Return the [X, Y] coordinate for the center point of the cell that contains the specified text.  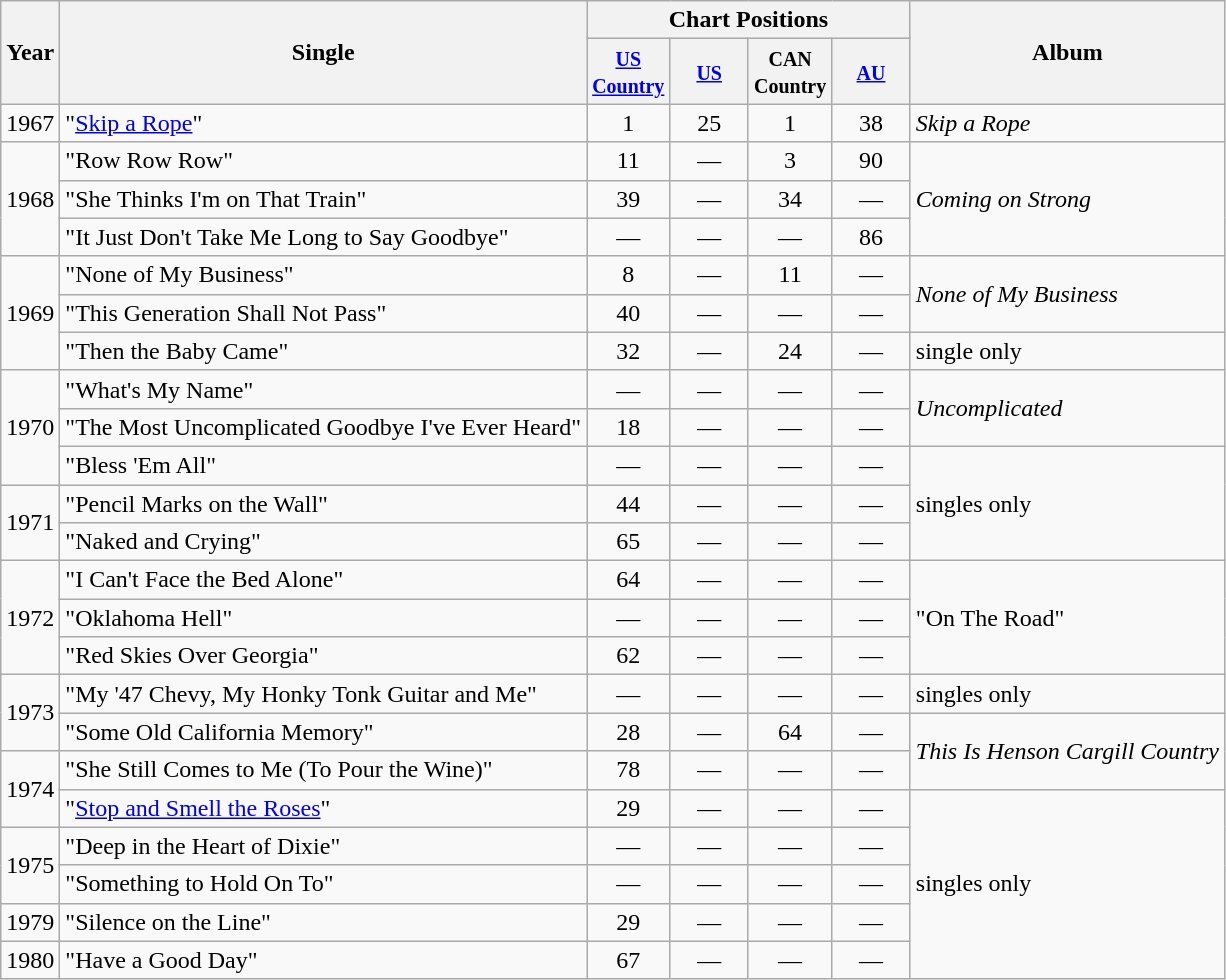
Album [1067, 52]
CAN Country [790, 72]
"None of My Business" [324, 275]
"The Most Uncomplicated Goodbye I've Ever Heard" [324, 427]
US Country [628, 72]
38 [872, 123]
"Naked and Crying" [324, 542]
Coming on Strong [1067, 199]
"Something to Hold On To" [324, 884]
86 [872, 237]
None of My Business [1067, 294]
"What's My Name" [324, 389]
39 [628, 199]
"My '47 Chevy, My Honky Tonk Guitar and Me" [324, 694]
"Red Skies Over Georgia" [324, 656]
28 [628, 732]
single only [1067, 351]
1971 [30, 522]
"She Still Comes to Me (To Pour the Wine)" [324, 770]
"Some Old California Memory" [324, 732]
"Row Row Row" [324, 161]
"Pencil Marks on the Wall" [324, 503]
1967 [30, 123]
"Silence on the Line" [324, 922]
18 [628, 427]
62 [628, 656]
"Have a Good Day" [324, 960]
"Deep in the Heart of Dixie" [324, 846]
67 [628, 960]
1975 [30, 865]
Year [30, 52]
"Bless 'Em All" [324, 465]
"Skip a Rope" [324, 123]
This Is Henson Cargill Country [1067, 751]
AU [872, 72]
"She Thinks I'm on That Train" [324, 199]
"Oklahoma Hell" [324, 618]
44 [628, 503]
1980 [30, 960]
1974 [30, 789]
90 [872, 161]
24 [790, 351]
78 [628, 770]
1972 [30, 618]
"Then the Baby Came" [324, 351]
"It Just Don't Take Me Long to Say Goodbye" [324, 237]
1970 [30, 427]
"This Generation Shall Not Pass" [324, 313]
1973 [30, 713]
Skip a Rope [1067, 123]
32 [628, 351]
25 [710, 123]
34 [790, 199]
3 [790, 161]
Chart Positions [749, 20]
1979 [30, 922]
1969 [30, 313]
US [710, 72]
Single [324, 52]
Uncomplicated [1067, 408]
8 [628, 275]
1968 [30, 199]
"On The Road" [1067, 618]
"I Can't Face the Bed Alone" [324, 580]
"Stop and Smell the Roses" [324, 808]
40 [628, 313]
65 [628, 542]
